Detect which cell encompasses the target text, then output its [x, y] center coordinate. 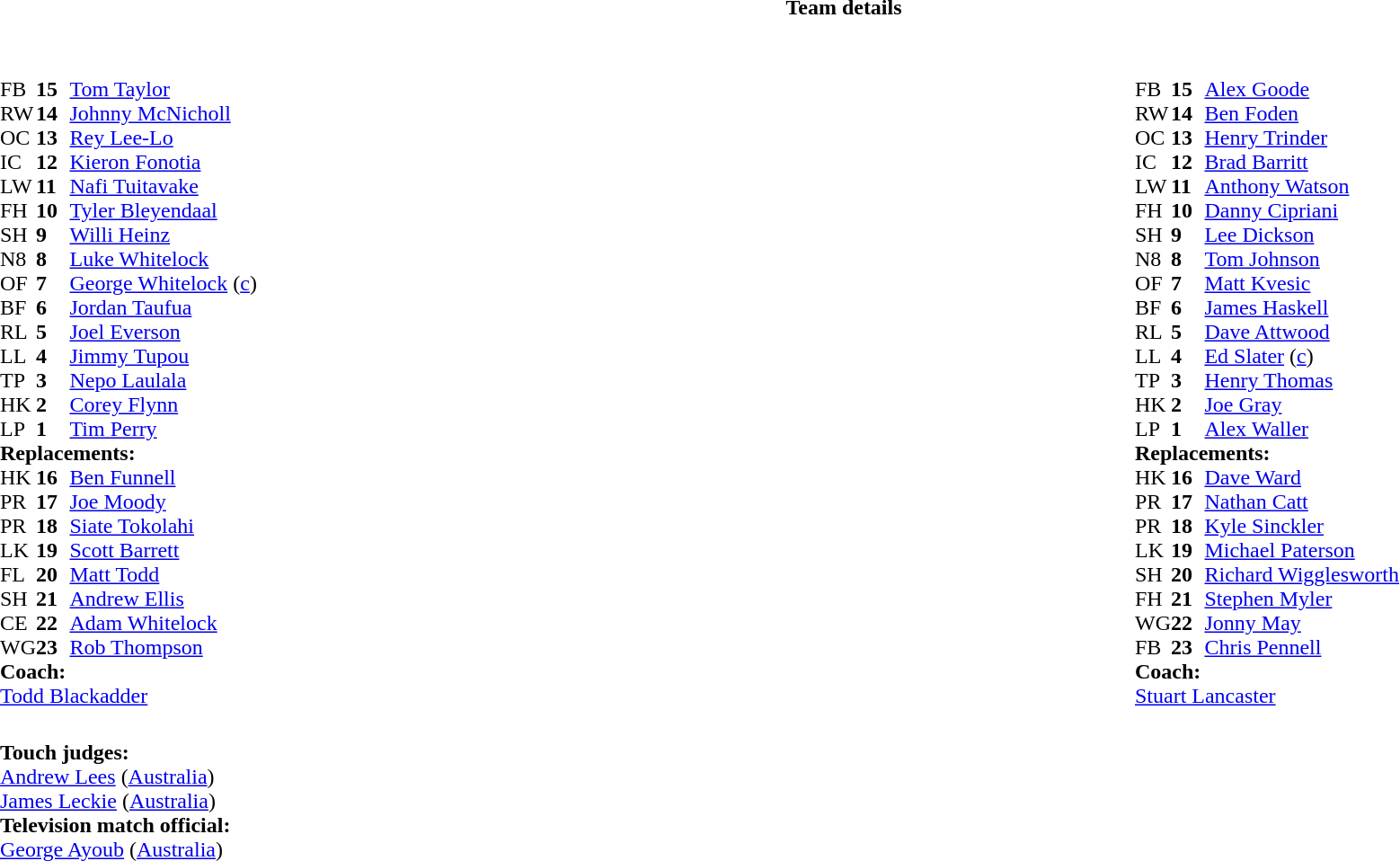
James Haskell [1301, 307]
Joel Everson [163, 333]
Stephen Myler [1301, 599]
Jimmy Tupou [163, 356]
Kieron Fonotia [163, 162]
Corey Flynn [163, 404]
Tim Perry [163, 430]
Todd Blackadder [128, 696]
Alex Waller [1301, 430]
Michael Paterson [1301, 550]
Henry Trinder [1301, 138]
Rob Thompson [163, 647]
Ben Foden [1301, 113]
Henry Thomas [1301, 381]
Jordan Taufua [163, 307]
Lee Dickson [1301, 235]
Matt Todd [163, 575]
Luke Whitelock [163, 259]
Alex Goode [1301, 90]
Ben Funnell [163, 478]
Nathan Catt [1301, 502]
Richard Wigglesworth [1301, 575]
Joe Gray [1301, 404]
Dave Ward [1301, 478]
Joe Moody [163, 502]
Andrew Ellis [163, 599]
Nafi Tuitavake [163, 187]
CE [18, 624]
Chris Pennell [1301, 647]
Brad Barritt [1301, 162]
Matt Kvesic [1301, 284]
Dave Attwood [1301, 333]
Tom Taylor [163, 90]
Tyler Bleyendaal [163, 210]
George Whitelock (c) [163, 284]
Anthony Watson [1301, 187]
Johnny McNicholl [163, 113]
Nepo Laulala [163, 381]
Stuart Lancaster [1267, 696]
Danny Cipriani [1301, 210]
Jonny May [1301, 624]
Adam Whitelock [163, 624]
Willi Heinz [163, 235]
Rey Lee-Lo [163, 138]
Siate Tokolahi [163, 527]
Ed Slater (c) [1301, 356]
Scott Barrett [163, 550]
Tom Johnson [1301, 259]
FL [18, 575]
Kyle Sinckler [1301, 527]
